For the text-containing cell, return its midpoint in [x, y] coordinate format. 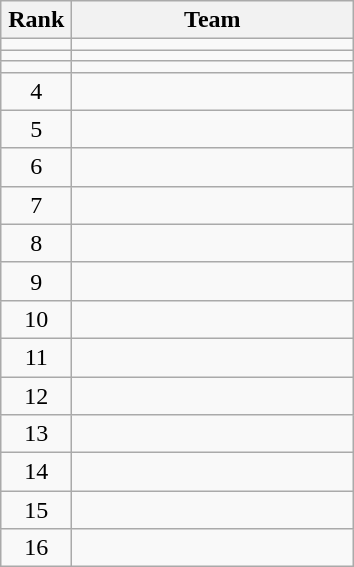
Team [212, 20]
Rank [36, 20]
16 [36, 548]
7 [36, 205]
4 [36, 91]
14 [36, 472]
13 [36, 434]
6 [36, 167]
9 [36, 281]
11 [36, 357]
10 [36, 319]
8 [36, 243]
5 [36, 129]
15 [36, 510]
12 [36, 395]
